Return [x, y] of the center of cell containing provided text 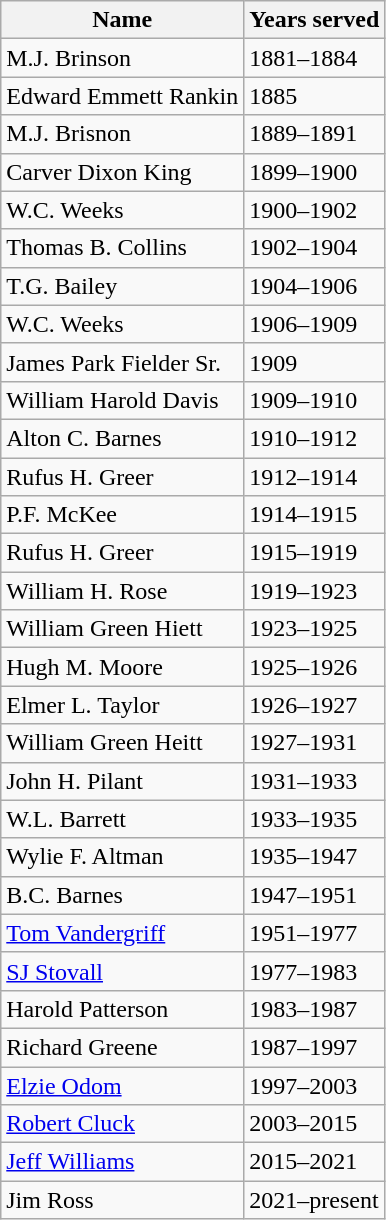
Wylie F. Altman [122, 857]
1919–1923 [314, 591]
M.J. Brisnon [122, 134]
2021–present [314, 1200]
1914–1915 [314, 515]
1912–1914 [314, 477]
1902–1904 [314, 248]
1923–1925 [314, 629]
Name [122, 20]
1951–1977 [314, 933]
1904–1906 [314, 286]
Harold Patterson [122, 1009]
1926–1927 [314, 705]
John H. Pilant [122, 781]
1977–1983 [314, 971]
Jeff Williams [122, 1162]
Alton C. Barnes [122, 438]
Edward Emmett Rankin [122, 96]
2015–2021 [314, 1162]
1915–1919 [314, 553]
1899–1900 [314, 172]
1881–1884 [314, 58]
William H. Rose [122, 591]
Elzie Odom [122, 1085]
T.G. Bailey [122, 286]
1983–1987 [314, 1009]
Carver Dixon King [122, 172]
1933–1935 [314, 819]
James Park Fielder Sr. [122, 362]
1906–1909 [314, 324]
1987–1997 [314, 1047]
1910–1912 [314, 438]
SJ Stovall [122, 971]
William Green Heitt [122, 743]
P.F. McKee [122, 515]
1885 [314, 96]
William Green Hiett [122, 629]
1997–2003 [314, 1085]
M.J. Brinson [122, 58]
Years served [314, 20]
William Harold Davis [122, 400]
B.C. Barnes [122, 895]
Elmer L. Taylor [122, 705]
Tom Vandergriff [122, 933]
W.L. Barrett [122, 819]
Thomas B. Collins [122, 248]
1947–1951 [314, 895]
1909 [314, 362]
1900–1902 [314, 210]
1909–1910 [314, 400]
1927–1931 [314, 743]
2003–2015 [314, 1124]
1889–1891 [314, 134]
1925–1926 [314, 667]
Jim Ross [122, 1200]
1935–1947 [314, 857]
Hugh M. Moore [122, 667]
Richard Greene [122, 1047]
Robert Cluck [122, 1124]
1931–1933 [314, 781]
